Determine the [X, Y] coordinate at the center of the cell enclosing the given text.  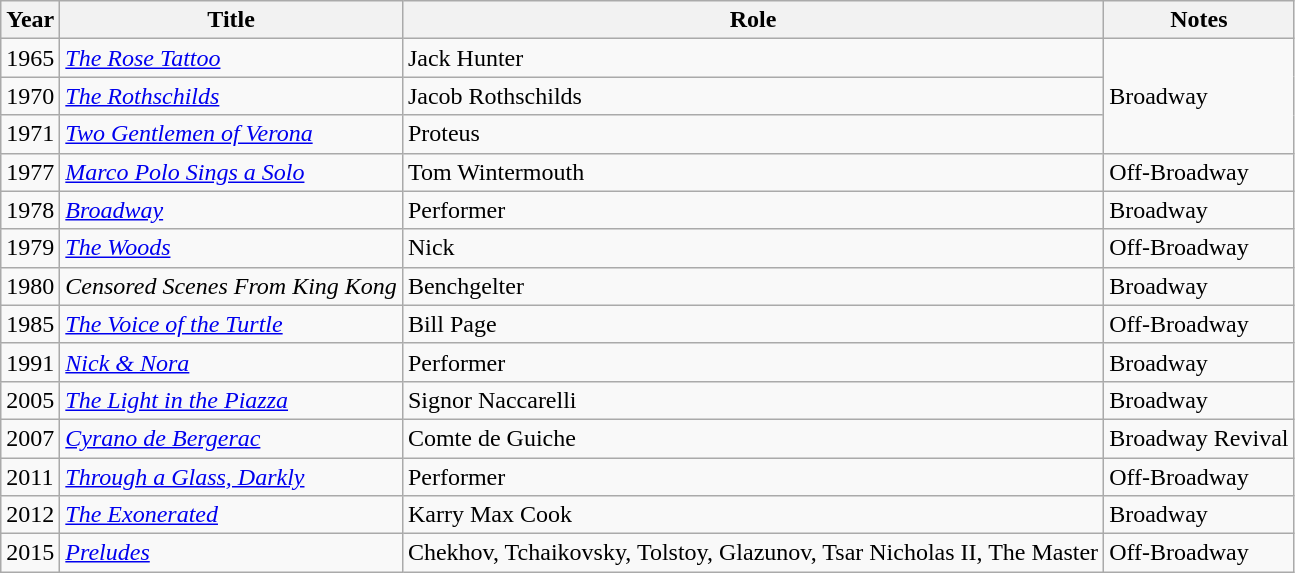
Marco Polo Sings a Solo [232, 172]
The Rothschilds [232, 96]
1971 [30, 134]
1979 [30, 248]
2005 [30, 400]
1970 [30, 96]
Bill Page [752, 324]
Jack Hunter [752, 58]
Censored Scenes From King Kong [232, 286]
Jacob Rothschilds [752, 96]
Year [30, 20]
2015 [30, 553]
The Woods [232, 248]
1980 [30, 286]
Karry Max Cook [752, 515]
1965 [30, 58]
2011 [30, 477]
Broadway Revival [1199, 438]
Signor Naccarelli [752, 400]
Preludes [232, 553]
Proteus [752, 134]
2012 [30, 515]
The Voice of the Turtle [232, 324]
Cyrano de Bergerac [232, 438]
Tom Wintermouth [752, 172]
1985 [30, 324]
1978 [30, 210]
The Rose Tattoo [232, 58]
Title [232, 20]
Role [752, 20]
1977 [30, 172]
Chekhov, Tchaikovsky, Tolstoy, Glazunov, Tsar Nicholas II, The Master [752, 553]
Nick & Nora [232, 362]
2007 [30, 438]
Through a Glass, Darkly [232, 477]
Nick [752, 248]
The Light in the Piazza [232, 400]
Two Gentlemen of Verona [232, 134]
Comte de Guiche [752, 438]
1991 [30, 362]
The Exonerated [232, 515]
Notes [1199, 20]
Benchgelter [752, 286]
